For the text-containing cell, return its midpoint in (X, Y) coordinate format. 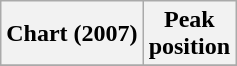
Chart (2007) (72, 34)
Peakposition (189, 34)
